From the cell containing the given text, extract its center point as (X, Y) coordinate. 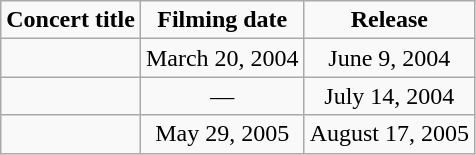
May 29, 2005 (222, 134)
Filming date (222, 20)
July 14, 2004 (389, 96)
Release (389, 20)
— (222, 96)
Concert title (71, 20)
June 9, 2004 (389, 58)
March 20, 2004 (222, 58)
August 17, 2005 (389, 134)
